Locate the cell with the specified text and output its [x, y] center coordinate. 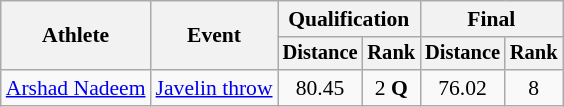
Athlete [76, 36]
Qualification [349, 19]
Event [214, 36]
Final [491, 19]
76.02 [462, 88]
Javelin throw [214, 88]
2 Q [391, 88]
Arshad Nadeem [76, 88]
80.45 [320, 88]
8 [534, 88]
